Pinpoint the cell where the given text exists, returning its (X, Y) midpoint coordinate. 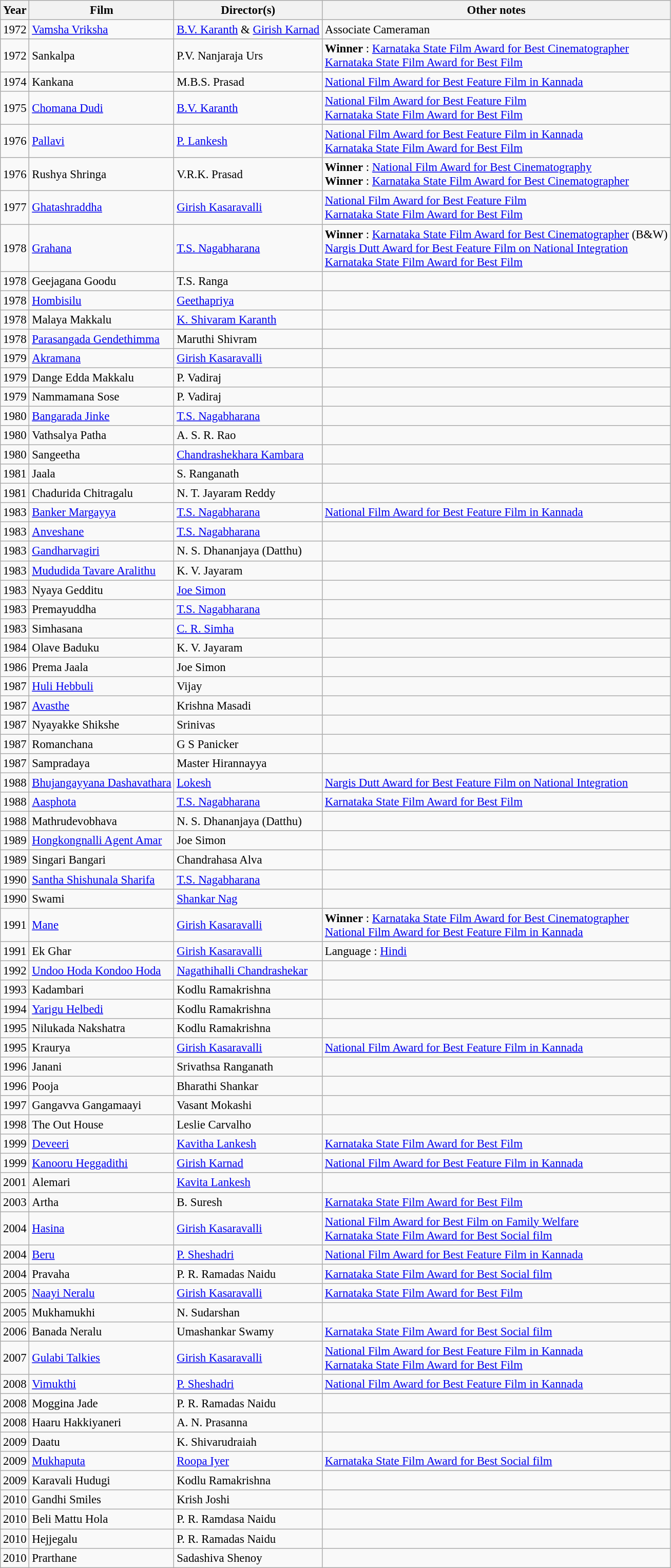
Banker Margayya (102, 512)
Karavali Hudugi (102, 1481)
Grahana (102, 248)
Nargis Dutt Award for Best Feature Film on National Integration (496, 783)
Bhujangayyana Dashavathara (102, 783)
Naayi Neralu (102, 1293)
Prarthane (102, 1558)
Kavita Lankesh (248, 1183)
Kanooru Heggadithi (102, 1163)
Ek Ghar (102, 951)
B.V. Karanth & Girish Karnad (248, 30)
Chadurida Chitragalu (102, 493)
National Film Award for Best Feature FilmKarnataka State Film Award for Best Film (496, 207)
B. Suresh (248, 1202)
Undoo Hoda Kondoo Hoda (102, 970)
1997 (15, 1105)
Ghatashraddha (102, 207)
Premayuddha (102, 609)
Srivathsa Ranganath (248, 1067)
Lokesh (248, 783)
Year (15, 10)
Vimukthi (102, 1384)
1998 (15, 1125)
Rushya Shringa (102, 175)
Kavitha Lankesh (248, 1144)
Mukhamukhi (102, 1312)
P. R. Ramdasa Naidu (248, 1519)
1984 (15, 648)
Hasina (102, 1228)
Bangarada Jinke (102, 416)
Daatu (102, 1442)
C. R. Simha (248, 628)
Sadashiva Shenoy (248, 1558)
National Film Award for Best Film on Family Welfare Karnataka State Film Award for Best Social film (496, 1228)
Hejjegalu (102, 1539)
Leslie Carvalho (248, 1125)
Simhasana (102, 628)
Hombisilu (102, 300)
Anveshane (102, 532)
1977 (15, 207)
2006 (15, 1332)
Huli Hebbuli (102, 686)
B.V. Karanth (248, 108)
Akramana (102, 358)
Olave Baduku (102, 648)
1994 (15, 1009)
Gangavva Gangamaayi (102, 1105)
Parasangada Gendethimma (102, 339)
Krish Joshi (248, 1500)
Beli Mattu Hola (102, 1519)
Winner : National Film Award for Best Cinematography Winner : Karnataka State Film Award for Best Cinematographer (496, 175)
Moggina Jade (102, 1404)
Swami (102, 898)
G S Panicker (248, 744)
Gandharvagiri (102, 551)
National Film Award for Best Feature Film Karnataka State Film Award for Best Film (496, 108)
Hongkongnalli Agent Amar (102, 840)
A. S. R. Rao (248, 435)
M.B.S. Prasad (248, 82)
2003 (15, 1202)
Srinivas (248, 725)
Vathsalya Patha (102, 435)
Chandrashekhara Kambara (248, 455)
Dange Edda Makkalu (102, 377)
Artha (102, 1202)
Master Hirannayya (248, 763)
Gandhi Smiles (102, 1500)
Gulabi Talkies (102, 1357)
P. Lankesh (248, 142)
The Out House (102, 1125)
Nyaya Gedditu (102, 590)
Pooja (102, 1086)
Beru (102, 1254)
Santha Shishunala Sharifa (102, 879)
Mududida Tavare Aralithu (102, 570)
V.R.K. Prasad (248, 175)
1993 (15, 990)
Avasthe (102, 705)
Other notes (496, 10)
Associate Cameraman (496, 30)
Maruthi Shivram (248, 339)
Malaya Makkalu (102, 319)
K. Shivarudraiah (248, 1442)
Umashankar Swamy (248, 1332)
1992 (15, 970)
Sampradaya (102, 763)
Language : Hindi (496, 951)
Alemari (102, 1183)
A. N. Prasanna (248, 1423)
Nyayakke Shikshe (102, 725)
Jaala (102, 474)
Banada Neralu (102, 1332)
1986 (15, 667)
Vijay (248, 686)
Kadambari (102, 990)
Winner : Karnataka State Film Award for Best Cinematographer Karnataka State Film Award for Best Film (496, 55)
S. Ranganath (248, 474)
Mathrudevobhava (102, 821)
Mane (102, 925)
2001 (15, 1183)
Deveeri (102, 1144)
Film (102, 10)
Nammamana Sose (102, 397)
2007 (15, 1357)
Pravaha (102, 1274)
T.S. Ranga (248, 281)
1975 (15, 108)
Mukhaputa (102, 1461)
Kraurya (102, 1047)
Singari Bangari (102, 860)
Winner : Karnataka State Film Award for Best Cinematographer National Film Award for Best Feature Film in Kannada (496, 925)
Vasant Mokashi (248, 1105)
Chandrahasa Alva (248, 860)
Nagathihalli Chandrashekar (248, 970)
K. Shivaram Karanth (248, 319)
Geejagana Goodu (102, 281)
Bharathi Shankar (248, 1086)
Krishna Masadi (248, 705)
Shankar Nag (248, 898)
Geethapriya (248, 300)
Kankana (102, 82)
1974 (15, 82)
Yarigu Helbedi (102, 1009)
Sankalpa (102, 55)
N. Sudarshan (248, 1312)
P.V. Nanjaraja Urs (248, 55)
Sangeetha (102, 455)
Nilukada Nakshatra (102, 1028)
N. T. Jayaram Reddy (248, 493)
Prema Jaala (102, 667)
Roopa Iyer (248, 1461)
Haaru Hakkiyaneri (102, 1423)
Pallavi (102, 142)
Girish Karnad (248, 1163)
Aasphota (102, 802)
Chomana Dudi (102, 108)
Janani (102, 1067)
Vamsha Vriksha (102, 30)
Director(s) (248, 10)
Romanchana (102, 744)
